For the text-containing cell, return its midpoint in (X, Y) coordinate format. 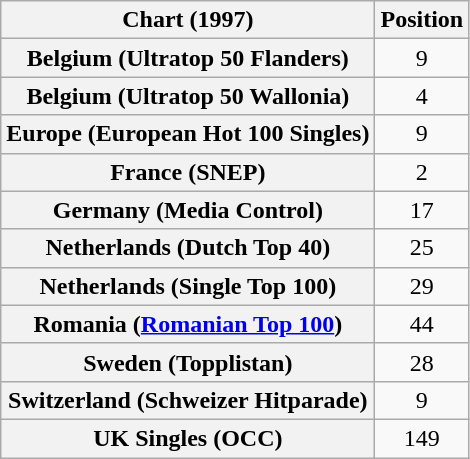
Europe (European Hot 100 Singles) (188, 134)
Belgium (Ultratop 50 Flanders) (188, 58)
UK Singles (OCC) (188, 438)
17 (422, 210)
Netherlands (Single Top 100) (188, 286)
28 (422, 362)
Germany (Media Control) (188, 210)
Chart (1997) (188, 20)
Netherlands (Dutch Top 40) (188, 248)
Sweden (Topplistan) (188, 362)
29 (422, 286)
Belgium (Ultratop 50 Wallonia) (188, 96)
France (SNEP) (188, 172)
4 (422, 96)
25 (422, 248)
Switzerland (Schweizer Hitparade) (188, 400)
2 (422, 172)
149 (422, 438)
Position (422, 20)
Romania (Romanian Top 100) (188, 324)
44 (422, 324)
